For the text-containing cell, return its midpoint in (x, y) coordinate format. 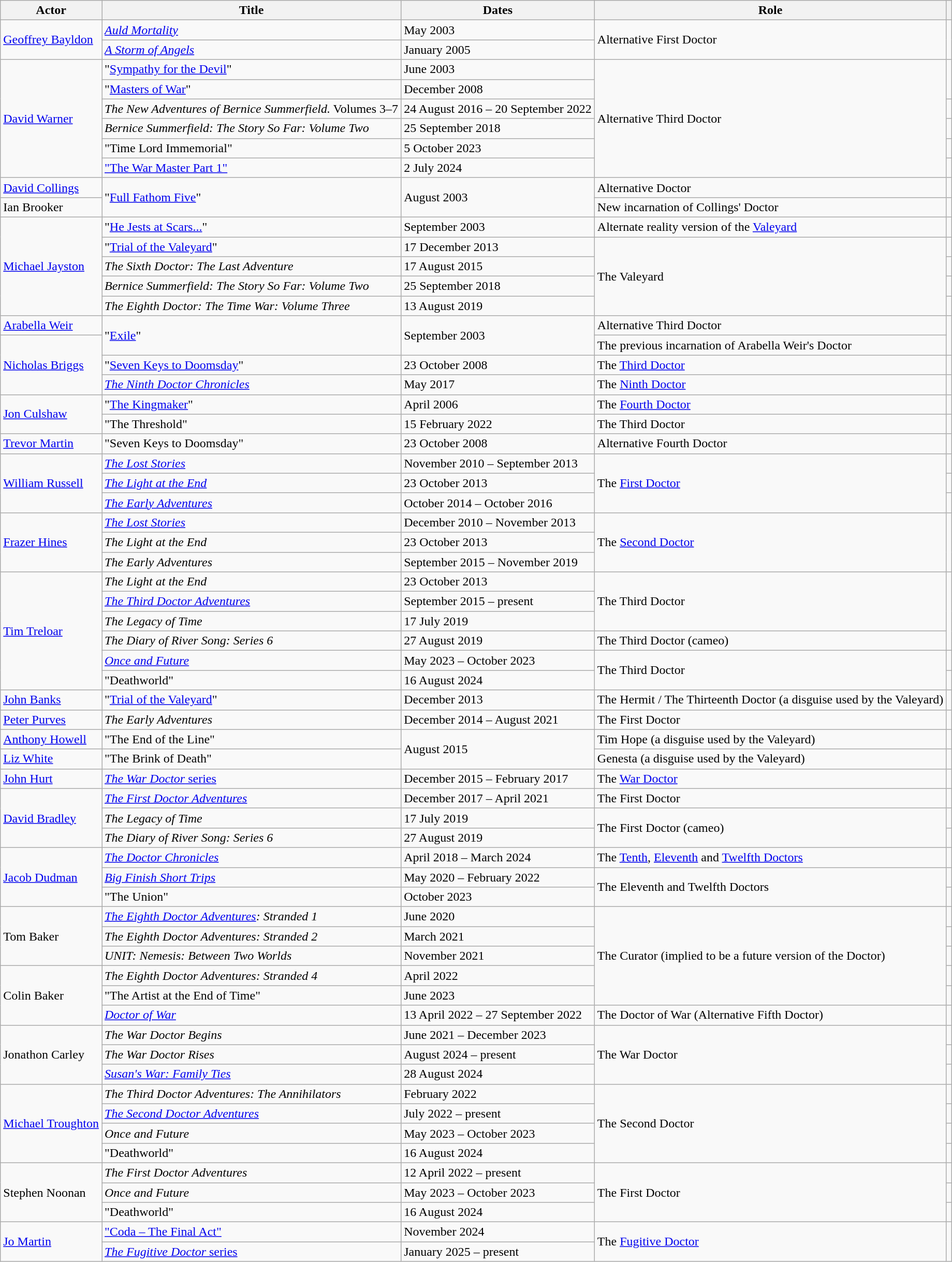
Susan's War: Family Ties (251, 1074)
The New Adventures of Bernice Summerfield. Volumes 3–7 (251, 109)
David Bradley (51, 818)
March 2021 (498, 936)
Jon Culshaw (51, 414)
"Exile" (251, 335)
2 July 2024 (498, 168)
Ian Brooker (51, 207)
The Ninth Doctor Chronicles (251, 385)
Liz White (51, 759)
The Second Doctor Adventures (251, 1113)
December 2013 (498, 700)
October 2014 – October 2016 (498, 503)
"Coda – The Final Act" (251, 1232)
May 2017 (498, 385)
Tim Hope (a disguise used by the Valeyard) (770, 739)
The Fugitive Doctor series (251, 1252)
The Tenth, Eleventh and Twelfth Doctors (770, 857)
The Ninth Doctor (770, 385)
13 April 2022 – 27 September 2022 (498, 1015)
The Third Doctor Adventures: The Annihilators (251, 1094)
April 2006 (498, 404)
Alternate reality version of the Valeyard (770, 227)
"He Jests at Scars..." (251, 227)
April 2018 – March 2024 (498, 857)
Alternative Fourth Doctor (770, 444)
Nicholas Briggs (51, 365)
November 2010 – September 2013 (498, 463)
Arabella Weir (51, 326)
"Sympathy for the Devil" (251, 69)
July 2022 – present (498, 1113)
January 2025 – present (498, 1252)
Dates (498, 10)
"Time Lord Immemorial" (251, 148)
December 2014 – August 2021 (498, 720)
June 2003 (498, 69)
Big Finish Short Trips (251, 877)
David Warner (51, 119)
October 2023 (498, 897)
The War Doctor series (251, 779)
June 2023 (498, 995)
The War Doctor Begins (251, 1035)
13 August 2019 (498, 306)
Michael Troughton (51, 1123)
The Eighth Doctor Adventures: Stranded 2 (251, 936)
Alternative First Doctor (770, 40)
Frazer Hines (51, 542)
17 December 2013 (498, 247)
The Hermit / The Thirteenth Doctor (a disguise used by the Valeyard) (770, 700)
Jacob Dudman (51, 877)
Alternative Doctor (770, 187)
5 October 2023 (498, 148)
December 2015 – February 2017 (498, 779)
The War Doctor Rises (251, 1054)
September 2015 – present (498, 601)
The Third Doctor Adventures (251, 601)
February 2022 (498, 1094)
The Curator (implied to be a future version of the Doctor) (770, 956)
"The Brink of Death" (251, 759)
August 2024 – present (498, 1054)
June 2021 – December 2023 (498, 1035)
May 2003 (498, 30)
The Doctor Chronicles (251, 857)
Actor (51, 10)
"The Union" (251, 897)
August 2003 (498, 197)
Peter Purves (51, 720)
The Sixth Doctor: The Last Adventure (251, 267)
September 2015 – November 2019 (498, 562)
May 2020 – February 2022 (498, 877)
November 2024 (498, 1232)
John Banks (51, 700)
12 April 2022 – present (498, 1172)
The Fugitive Doctor (770, 1242)
"The Threshold" (251, 424)
December 2008 (498, 89)
The Valeyard (770, 276)
Tim Treloar (51, 631)
"The End of the Line" (251, 739)
December 2010 – November 2013 (498, 522)
The Third Doctor (cameo) (770, 641)
Anthony Howell (51, 739)
The First Doctor (cameo) (770, 828)
15 February 2022 (498, 424)
UNIT: Nemesis: Between Two Worlds (251, 956)
28 August 2024 (498, 1074)
The Fourth Doctor (770, 404)
A Storm of Angels (251, 50)
January 2005 (498, 50)
Title (251, 10)
Genesta (a disguise used by the Valeyard) (770, 759)
New incarnation of Collings' Doctor (770, 207)
Trevor Martin (51, 444)
John Hurt (51, 779)
Role (770, 10)
Auld Mortality (251, 30)
December 2017 – April 2021 (498, 798)
April 2022 (498, 976)
June 2020 (498, 917)
Colin Baker (51, 995)
Jo Martin (51, 1242)
"Full Fathom Five" (251, 197)
The Eighth Doctor Adventures: Stranded 4 (251, 976)
Stephen Noonan (51, 1192)
Doctor of War (251, 1015)
"Masters of War" (251, 89)
David Collings (51, 187)
November 2021 (498, 956)
Michael Jayston (51, 266)
24 August 2016 – 20 September 2022 (498, 109)
"The Artist at the End of Time" (251, 995)
William Russell (51, 483)
"The Kingmaker" (251, 404)
Tom Baker (51, 936)
Geoffrey Bayldon (51, 40)
August 2015 (498, 749)
Jonathon Carley (51, 1054)
"The War Master Part 1" (251, 168)
The Eighth Doctor: The Time War: Volume Three (251, 306)
The Eleventh and Twelfth Doctors (770, 887)
The Doctor of War (Alternative Fifth Doctor) (770, 1015)
The previous incarnation of Arabella Weir's Doctor (770, 345)
The Eighth Doctor Adventures: Stranded 1 (251, 917)
17 August 2015 (498, 267)
